Scan for the cell matching the given text and deliver its [x, y] coordinate at center. 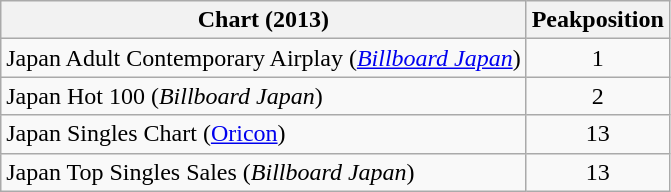
1 [598, 58]
Chart (2013) [264, 20]
Japan Top Singles Sales (Billboard Japan) [264, 172]
Japan Adult Contemporary Airplay (Billboard Japan) [264, 58]
Japan Singles Chart (Oricon) [264, 134]
2 [598, 96]
Peakposition [598, 20]
Japan Hot 100 (Billboard Japan) [264, 96]
